Provide the [X, Y] coordinate of the cell's center where the given text is located.  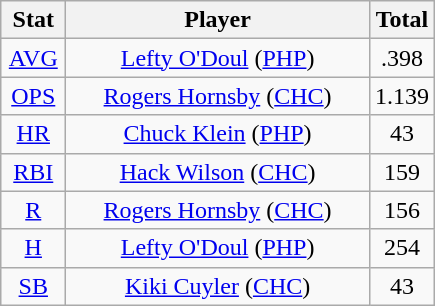
OPS [34, 96]
254 [402, 248]
Total [402, 20]
159 [402, 172]
Kiki Cuyler (CHC) [218, 286]
.398 [402, 58]
156 [402, 210]
RBI [34, 172]
R [34, 210]
Player [218, 20]
AVG [34, 58]
Stat [34, 20]
Hack Wilson (CHC) [218, 172]
H [34, 248]
Chuck Klein (PHP) [218, 134]
1.139 [402, 96]
HR [34, 134]
SB [34, 286]
